Provide the [x, y] coordinate of the cell's center where the given text is located.  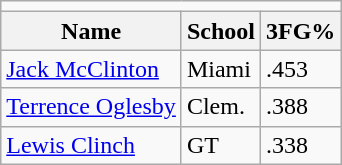
Miami [220, 69]
.388 [300, 107]
Terrence Oglesby [92, 107]
GT [220, 145]
.338 [300, 145]
Clem. [220, 107]
3FG% [300, 31]
Name [92, 31]
School [220, 31]
Lewis Clinch [92, 145]
.453 [300, 69]
Jack McClinton [92, 69]
